Return the [x, y] coordinate for the center point of the cell that contains the specified text.  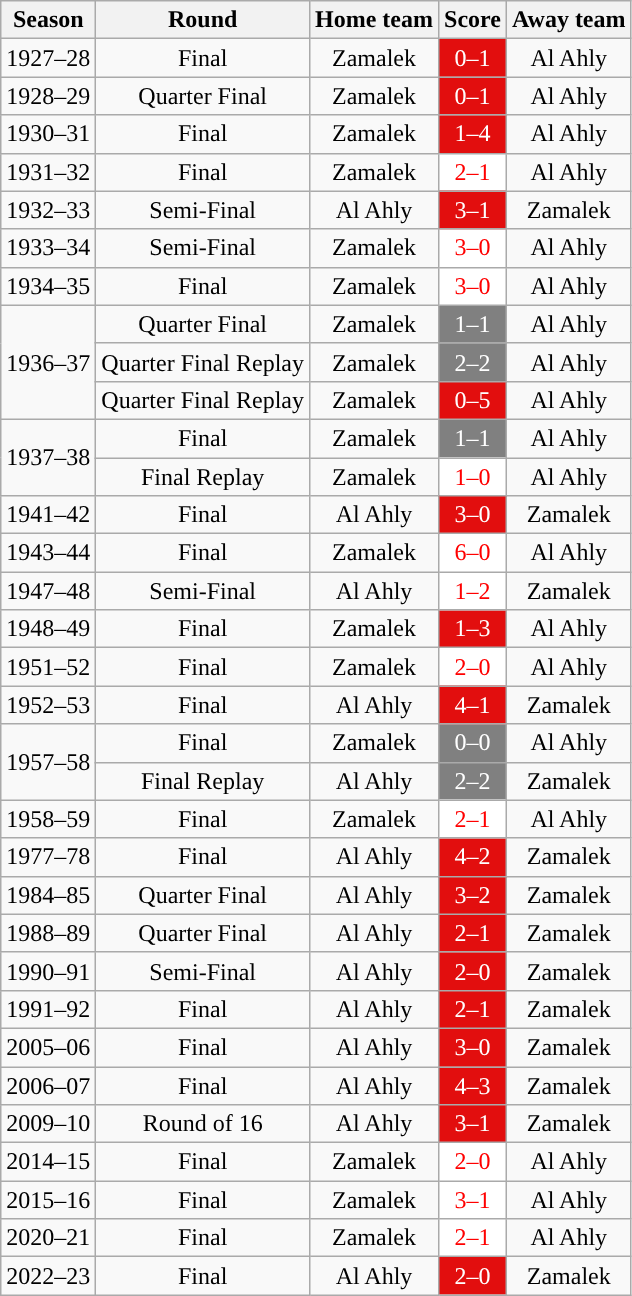
2009–10 [48, 1124]
2005–06 [48, 1047]
1937–38 [48, 457]
1927–28 [48, 58]
1947–48 [48, 591]
1984–85 [48, 895]
1988–89 [48, 933]
6–0 [473, 553]
2020–21 [48, 1238]
4–1 [473, 705]
1948–49 [48, 629]
1928–29 [48, 96]
1931–32 [48, 172]
0–0 [473, 743]
1933–34 [48, 248]
4–2 [473, 857]
2014–15 [48, 1162]
1952–53 [48, 705]
1–4 [473, 134]
1936–37 [48, 362]
1–3 [473, 629]
1943–44 [48, 553]
Away team [568, 20]
1957–58 [48, 762]
1932–33 [48, 210]
1958–59 [48, 819]
1951–52 [48, 667]
1–2 [473, 591]
1977–78 [48, 857]
Round [203, 20]
1–0 [473, 477]
1941–42 [48, 515]
1930–31 [48, 134]
2022–23 [48, 1276]
Home team [374, 20]
Round of 16 [203, 1124]
0–5 [473, 400]
3–2 [473, 895]
1990–91 [48, 971]
2015–16 [48, 1200]
Season [48, 20]
1991–92 [48, 1009]
Score [473, 20]
1934–35 [48, 286]
2006–07 [48, 1085]
4–3 [473, 1085]
